From the cell containing the given text, extract its center point as [X, Y] coordinate. 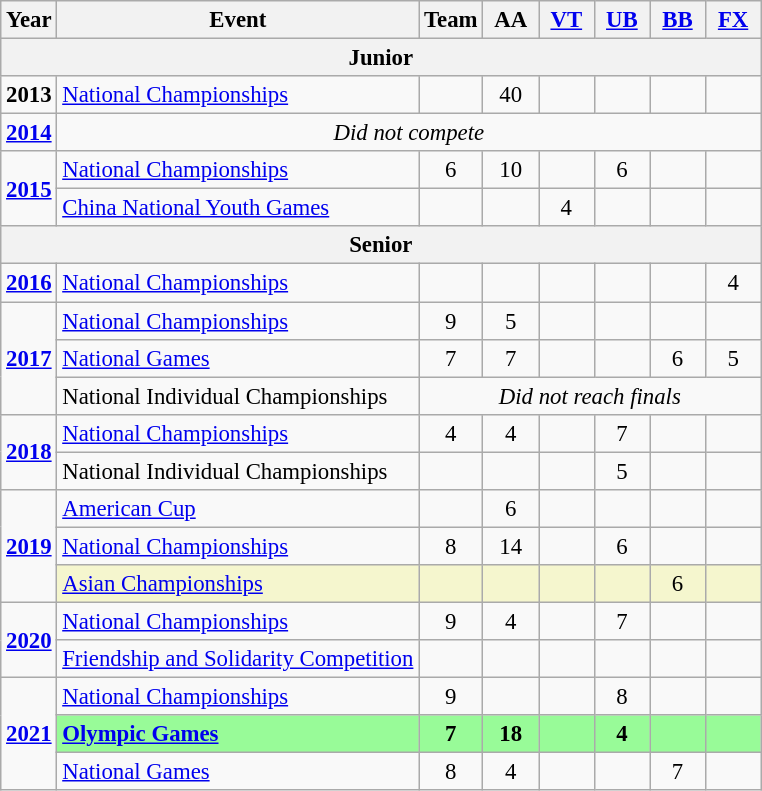
2021 [29, 734]
2016 [29, 283]
Junior [381, 58]
14 [511, 546]
Olympic Games [238, 734]
2018 [29, 452]
Did not compete [409, 133]
AA [511, 20]
Did not reach finals [590, 396]
Event [238, 20]
FX [733, 20]
American Cup [238, 509]
UB [622, 20]
10 [511, 170]
18 [511, 734]
Team [451, 20]
Senior [381, 245]
VT [566, 20]
40 [511, 95]
2015 [29, 188]
Year [29, 20]
2017 [29, 358]
Friendship and Solidarity Competition [238, 659]
2013 [29, 95]
2019 [29, 546]
Asian Championships [238, 584]
2014 [29, 133]
China National Youth Games [238, 208]
2020 [29, 640]
BB [678, 20]
